Locate the cell with the specified text and output its [X, Y] center coordinate. 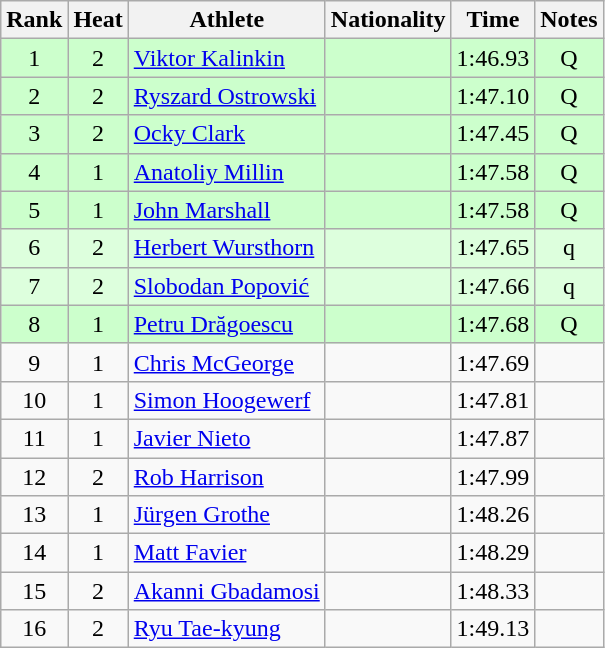
4 [34, 172]
14 [34, 553]
Athlete [226, 20]
Rob Harrison [226, 477]
John Marshall [226, 210]
Simon Hoogewerf [226, 400]
1:46.93 [493, 58]
1:47.65 [493, 248]
Matt Favier [226, 553]
3 [34, 134]
Jürgen Grothe [226, 515]
Chris McGeorge [226, 362]
Ryszard Ostrowski [226, 96]
1:47.10 [493, 96]
1:47.81 [493, 400]
Petru Drăgoescu [226, 324]
6 [34, 248]
1:47.66 [493, 286]
Time [493, 20]
1:47.68 [493, 324]
Ryu Tae-kyung [226, 629]
1:48.26 [493, 515]
15 [34, 591]
13 [34, 515]
Slobodan Popović [226, 286]
1:48.29 [493, 553]
5 [34, 210]
Akanni Gbadamosi [226, 591]
Javier Nieto [226, 438]
12 [34, 477]
Rank [34, 20]
11 [34, 438]
16 [34, 629]
1:47.99 [493, 477]
1:48.33 [493, 591]
1:47.69 [493, 362]
9 [34, 362]
1:47.45 [493, 134]
Viktor Kalinkin [226, 58]
Herbert Wursthorn [226, 248]
7 [34, 286]
Ocky Clark [226, 134]
Anatoliy Millin [226, 172]
Heat [98, 20]
1:47.87 [493, 438]
Notes [569, 20]
Nationality [388, 20]
1:49.13 [493, 629]
8 [34, 324]
10 [34, 400]
